Provide the [x, y] coordinate of the cell's center where the given text is located.  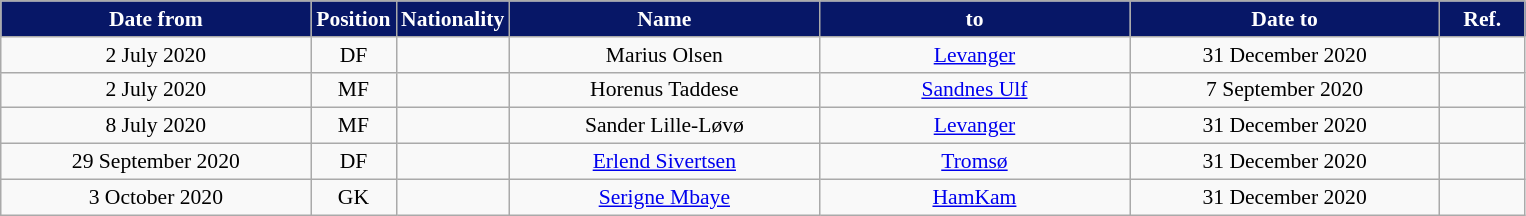
GK [354, 197]
Nationality [452, 19]
Name [664, 19]
HamKam [974, 197]
3 October 2020 [156, 197]
Ref. [1482, 19]
Sander Lille-Løvø [664, 126]
Sandnes Ulf [974, 90]
Position [354, 19]
8 July 2020 [156, 126]
7 September 2020 [1285, 90]
Tromsø [974, 162]
Date from [156, 19]
to [974, 19]
Horenus Taddese [664, 90]
Marius Olsen [664, 55]
29 September 2020 [156, 162]
Date to [1285, 19]
Serigne Mbaye [664, 197]
Erlend Sivertsen [664, 162]
